Extract the [x, y] coordinate from the center of the cell holding the provided text.  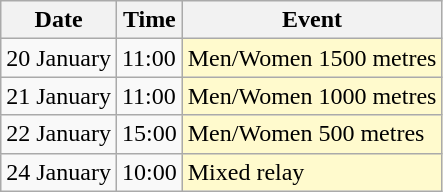
Men/Women 1000 metres [312, 96]
24 January [59, 172]
Men/Women 1500 metres [312, 58]
Date [59, 20]
15:00 [149, 134]
Time [149, 20]
Event [312, 20]
22 January [59, 134]
10:00 [149, 172]
20 January [59, 58]
21 January [59, 96]
Men/Women 500 metres [312, 134]
Mixed relay [312, 172]
